Determine the [x, y] coordinate at the center of the cell enclosing the given text.  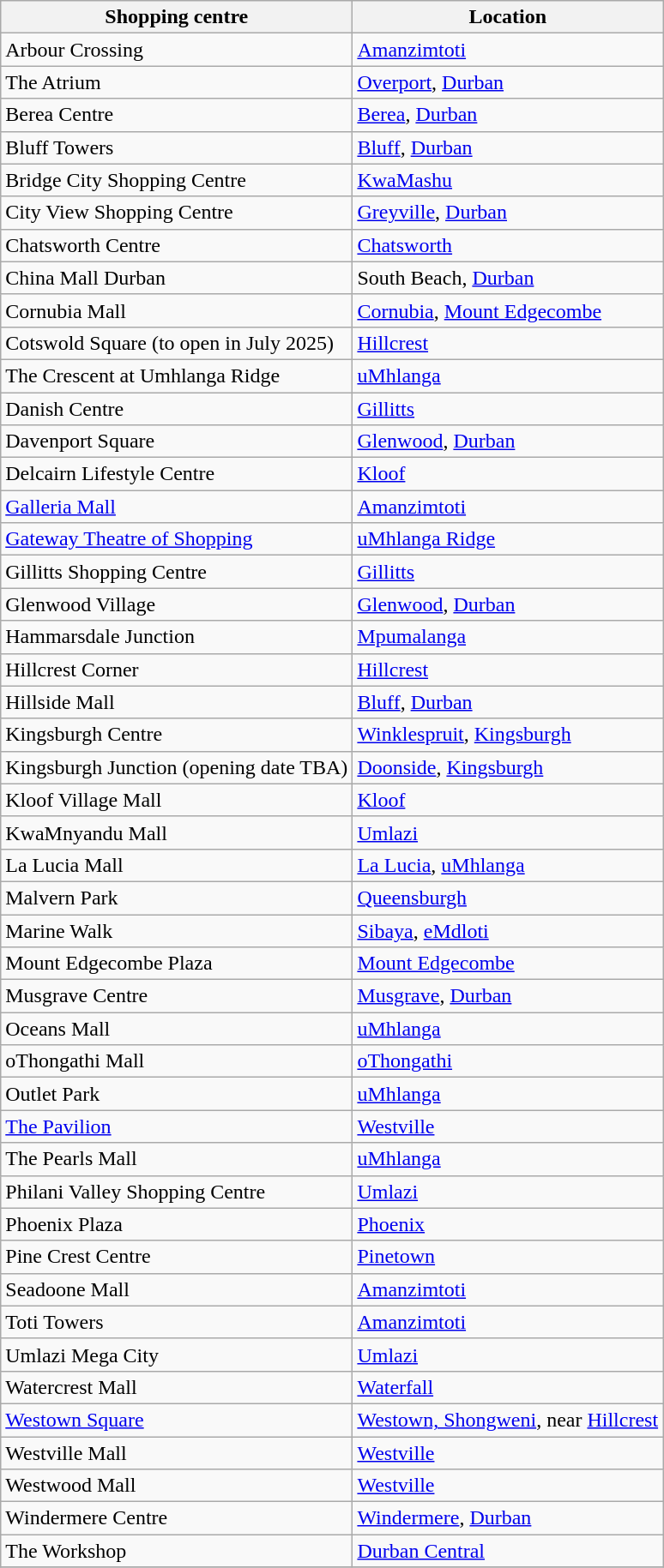
City View Shopping Centre [177, 213]
Davenport Square [177, 442]
Cornubia, Mount Edgecombe [508, 310]
KwaMashu [508, 180]
Delcairn Lifestyle Centre [177, 474]
La Lucia, uMhlanga [508, 865]
South Beach, Durban [508, 278]
Pinetown [508, 1257]
oThongathi Mall [177, 1061]
Outlet Park [177, 1094]
Musgrave Centre [177, 996]
La Lucia Mall [177, 865]
Westwood Mall [177, 1486]
Greyville, Durban [508, 213]
Mount Edgecombe [508, 964]
oThongathi [508, 1061]
Berea, Durban [508, 115]
Kloof Village Mall [177, 800]
Bridge City Shopping Centre [177, 180]
Sibaya, eMdloti [508, 930]
Phoenix Plaza [177, 1224]
Winklespruit, Kingsburgh [508, 735]
Hillside Mall [177, 702]
Location [508, 17]
The Pearls Mall [177, 1159]
Chatsworth [508, 245]
Danish Centre [177, 409]
Windermere, Durban [508, 1518]
Gillitts Shopping Centre [177, 572]
Waterfall [508, 1387]
Windermere Centre [177, 1518]
Musgrave, Durban [508, 996]
Oceans Mall [177, 1029]
Kingsburgh Centre [177, 735]
Umlazi Mega City [177, 1355]
Phoenix [508, 1224]
Philani Valley Shopping Centre [177, 1192]
Marine Walk [177, 930]
Queensburgh [508, 898]
Westown Square [177, 1420]
Cotswold Square (to open in July 2025) [177, 343]
Hillcrest Corner [177, 670]
Chatsworth Centre [177, 245]
Westown, Shongweni, near Hillcrest [508, 1420]
Doonside, Kingsburgh [508, 767]
Westville Mall [177, 1453]
Gateway Theatre of Shopping [177, 539]
Malvern Park [177, 898]
Berea Centre [177, 115]
China Mall Durban [177, 278]
Durban Central [508, 1551]
uMhlanga Ridge [508, 539]
Pine Crest Centre [177, 1257]
Seadoone Mall [177, 1289]
The Atrium [177, 82]
Hammarsdale Junction [177, 637]
Shopping centre [177, 17]
Cornubia Mall [177, 310]
Glenwood Village [177, 604]
Mount Edgecombe Plaza [177, 964]
Galleria Mall [177, 507]
The Crescent at Umhlanga Ridge [177, 375]
The Pavilion [177, 1126]
The Workshop [177, 1551]
Watercrest Mall [177, 1387]
Kingsburgh Junction (opening date TBA) [177, 767]
Arbour Crossing [177, 50]
KwaMnyandu Mall [177, 832]
Overport, Durban [508, 82]
Bluff Towers [177, 147]
Toti Towers [177, 1322]
Mpumalanga [508, 637]
